From the cell containing the given text, extract its center point as [X, Y] coordinate. 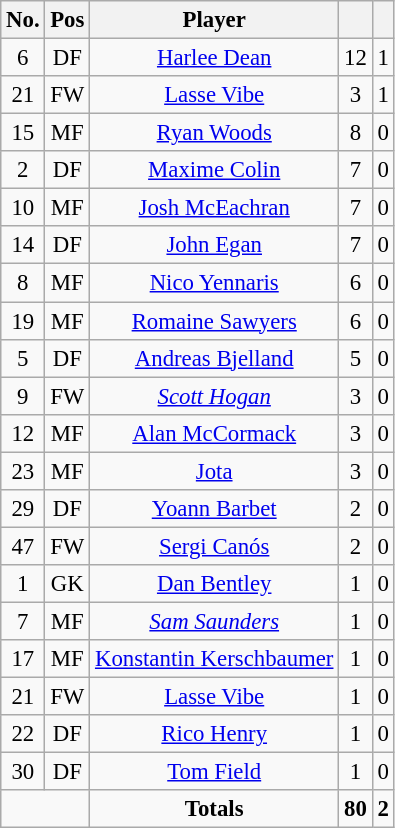
Romaine Sawyers [214, 321]
22 [23, 734]
Dan Bentley [214, 584]
Harlee Dean [214, 58]
Scott Hogan [214, 396]
14 [23, 245]
30 [23, 772]
23 [23, 471]
80 [356, 809]
Konstantin Kerschbaumer [214, 659]
Sergi Canós [214, 546]
No. [23, 20]
GK [68, 584]
John Egan [214, 245]
Player [214, 20]
29 [23, 509]
9 [23, 396]
Pos [68, 20]
47 [23, 546]
Sam Saunders [214, 621]
19 [23, 321]
Alan McCormack [214, 433]
Tom Field [214, 772]
Rico Henry [214, 734]
Jota [214, 471]
17 [23, 659]
Ryan Woods [214, 133]
Totals [214, 809]
Nico Yennaris [214, 283]
Maxime Colin [214, 170]
Andreas Bjelland [214, 358]
Yoann Barbet [214, 509]
15 [23, 133]
10 [23, 208]
Josh McEachran [214, 208]
